Return the (x, y) coordinate for the center point of the cell that contains the specified text.  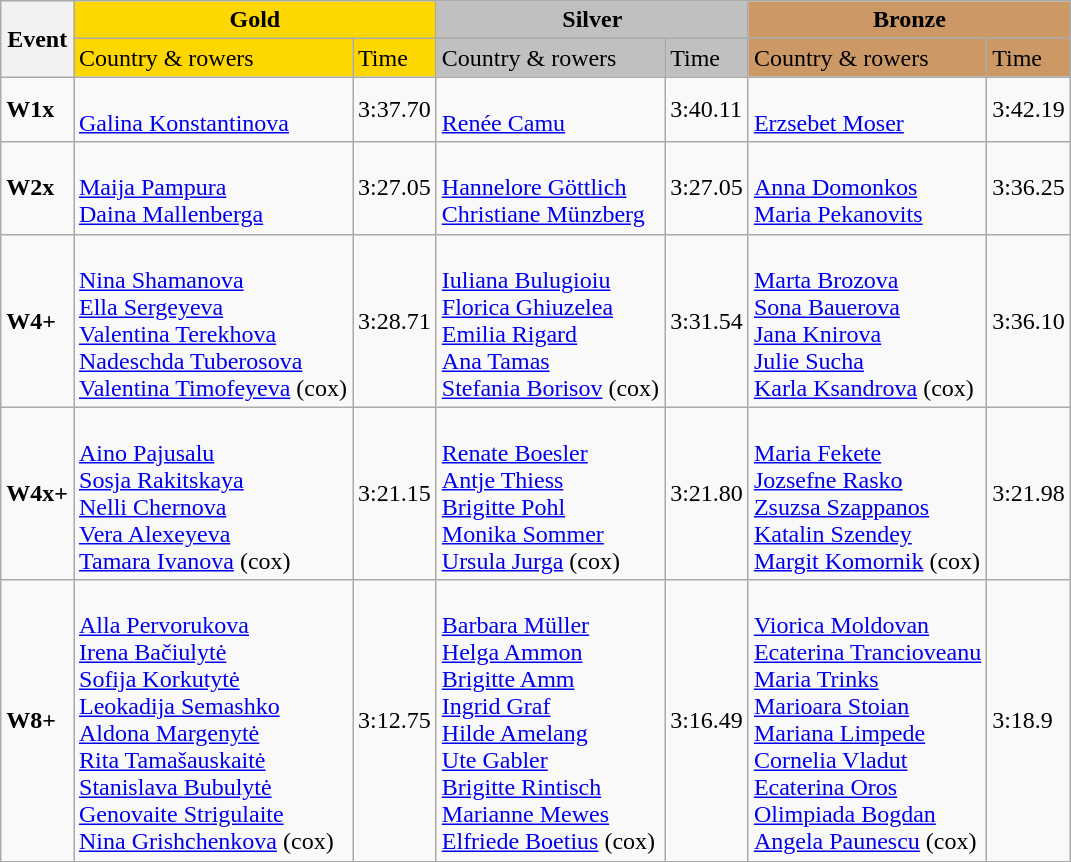
Renée Camu (550, 110)
Aino Pajusalu Sosja Rakitskaya Nelli Chernova Vera Alexeyeva Tamara Ivanova (cox) (214, 494)
3:18.9 (1029, 720)
3:21.80 (707, 494)
3:40.11 (707, 110)
Nina Shamanova Ella Sergeyeva Valentina Terekhova Nadeschda Tuberosova Valentina Timofeyeva (cox) (214, 320)
Gold (256, 20)
3:16.49 (707, 720)
3:28.71 (395, 320)
W1x (38, 110)
Anna Domonkos Maria Pekanovits (867, 188)
W4x+ (38, 494)
Marta Brozova Sona Bauerova Jana Knirova Julie Sucha Karla Ksandrova (cox) (867, 320)
Barbara Müller Helga Ammon Brigitte Amm Ingrid Graf Hilde Amelang Ute Gabler Brigitte Rintisch Marianne Mewes Elfriede Boetius (cox) (550, 720)
3:36.10 (1029, 320)
Maria Fekete Jozsefne Rasko Zsuzsa Szappanos Katalin Szendey Margit Komornik (cox) (867, 494)
Bronze (909, 20)
Event (38, 39)
Iuliana Bulugioiu Florica Ghiuzelea Emilia Rigard Ana Tamas Stefania Borisov (cox) (550, 320)
3:36.25 (1029, 188)
W8+ (38, 720)
3:21.15 (395, 494)
3:37.70 (395, 110)
Renate Boesler Antje Thiess Brigitte Pohl Monika Sommer Ursula Jurga (cox) (550, 494)
3:42.19 (1029, 110)
Maija Pampura Daina Mallenberga (214, 188)
Hannelore Göttlich Christiane Münzberg (550, 188)
W2x (38, 188)
Silver (592, 20)
3:12.75 (395, 720)
3:31.54 (707, 320)
W4+ (38, 320)
3:21.98 (1029, 494)
Galina Konstantinova (214, 110)
Erzsebet Moser (867, 110)
